Search for the cell housing the specified text and yield its [x, y] center coordinate. 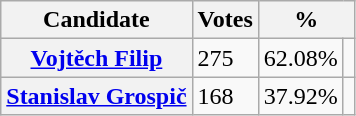
62.08% [300, 58]
% [306, 20]
Votes [225, 20]
168 [225, 96]
275 [225, 58]
Stanislav Grospič [96, 96]
37.92% [300, 96]
Vojtěch Filip [96, 58]
Candidate [96, 20]
